Output the (x, y) coordinate of the center of the cell containing the given text.  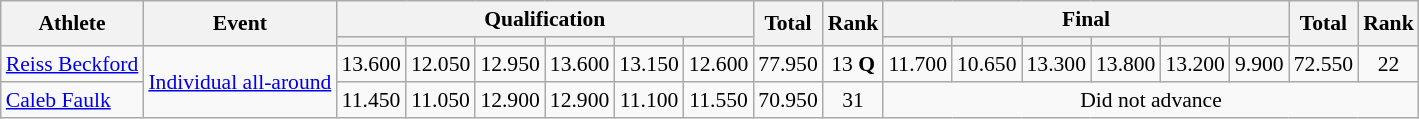
Athlete (72, 24)
22 (1388, 64)
12.950 (510, 64)
12.050 (440, 64)
31 (854, 100)
11.450 (370, 100)
Event (240, 24)
Caleb Faulk (72, 100)
Reiss Beckford (72, 64)
11.700 (918, 64)
11.550 (718, 100)
10.650 (986, 64)
Qualification (544, 19)
13.300 (1056, 64)
13.150 (648, 64)
9.900 (1260, 64)
13.800 (1126, 64)
72.550 (1324, 64)
Did not advance (1150, 100)
Individual all-around (240, 82)
Final (1086, 19)
70.950 (788, 100)
77.950 (788, 64)
13.200 (1194, 64)
11.050 (440, 100)
12.600 (718, 64)
11.100 (648, 100)
13 Q (854, 64)
